Find where the given text appears and provide that cell's center as (X, Y) coordinate. 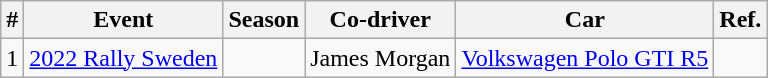
Event (124, 20)
Car (585, 20)
Ref. (740, 20)
# (12, 20)
James Morgan (380, 58)
Season (264, 20)
Co-driver (380, 20)
1 (12, 58)
Volkswagen Polo GTI R5 (585, 58)
2022 Rally Sweden (124, 58)
